Return (x, y) of the center of cell containing provided text 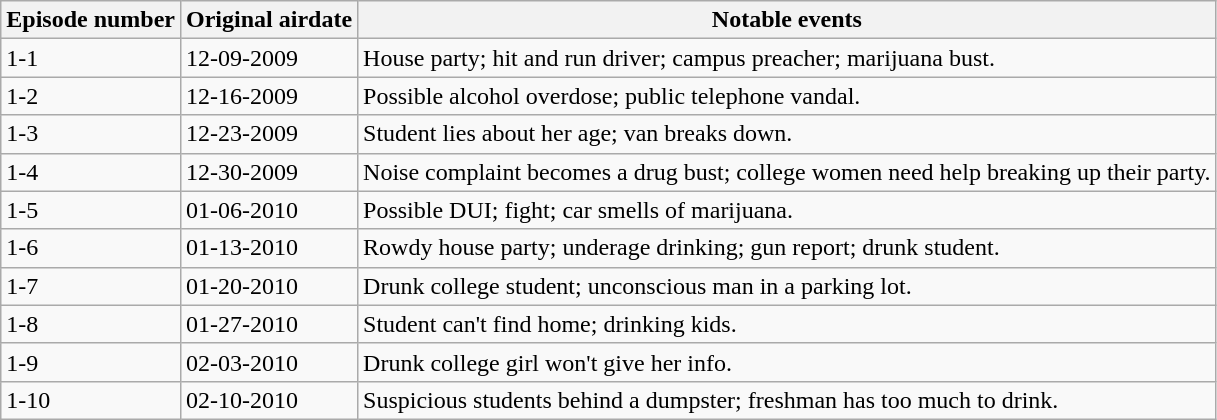
Possible alcohol overdose; public telephone vandal. (788, 96)
Drunk college student; unconscious man in a parking lot. (788, 286)
Suspicious students behind a dumpster; freshman has too much to drink. (788, 400)
1-6 (91, 248)
1-8 (91, 324)
Rowdy house party; underage drinking; gun report; drunk student. (788, 248)
02-03-2010 (270, 362)
Student can't find home; drinking kids. (788, 324)
01-20-2010 (270, 286)
Episode number (91, 20)
Noise complaint becomes a drug bust; college women need help breaking up their party. (788, 172)
01-27-2010 (270, 324)
01-13-2010 (270, 248)
Drunk college girl won't give her info. (788, 362)
1-9 (91, 362)
1-5 (91, 210)
12-16-2009 (270, 96)
01-06-2010 (270, 210)
1-7 (91, 286)
Original airdate (270, 20)
Notable events (788, 20)
12-23-2009 (270, 134)
Possible DUI; fight; car smells of marijuana. (788, 210)
12-30-2009 (270, 172)
1-1 (91, 58)
12-09-2009 (270, 58)
House party; hit and run driver; campus preacher; marijuana bust. (788, 58)
1-10 (91, 400)
1-2 (91, 96)
Student lies about her age; van breaks down. (788, 134)
1-3 (91, 134)
02-10-2010 (270, 400)
1-4 (91, 172)
